Search for the cell housing the specified text and yield its [x, y] center coordinate. 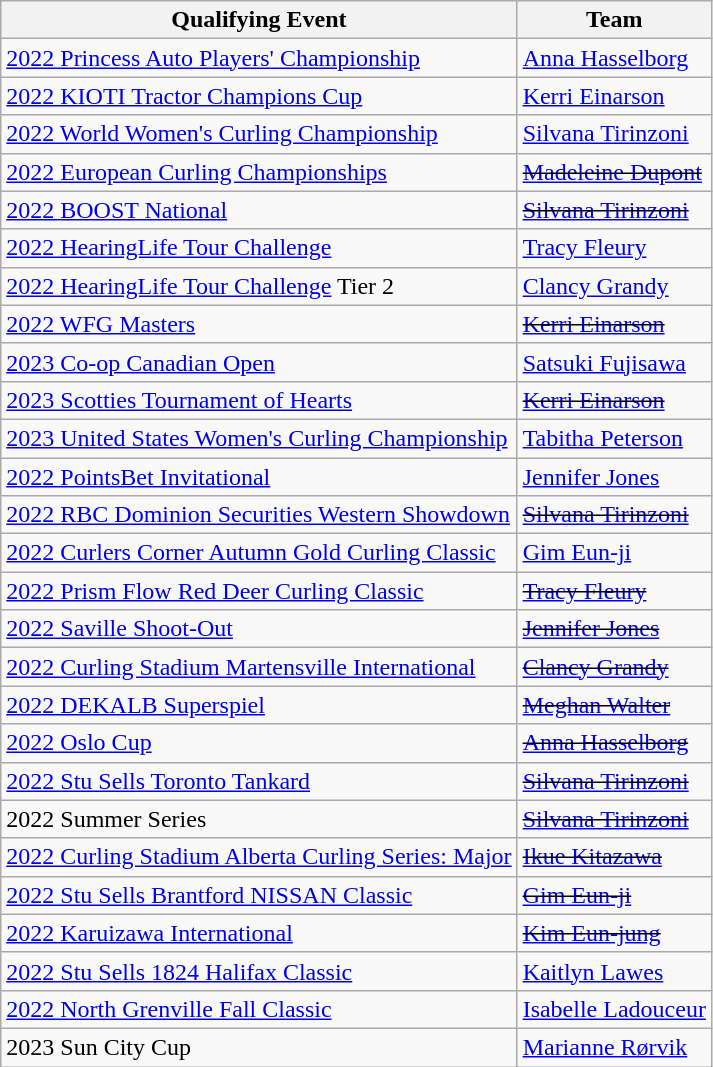
Madeleine Dupont [614, 172]
2022 Stu Sells 1824 Halifax Classic [259, 971]
2022 BOOST National [259, 210]
Ikue Kitazawa [614, 857]
Kaitlyn Lawes [614, 971]
2022 DEKALB Superspiel [259, 705]
2023 Co-op Canadian Open [259, 362]
2022 KIOTI Tractor Champions Cup [259, 96]
Meghan Walter [614, 705]
2022 North Grenville Fall Classic [259, 1009]
Qualifying Event [259, 20]
2022 Curlers Corner Autumn Gold Curling Classic [259, 553]
2022 Summer Series [259, 819]
2022 HearingLife Tour Challenge Tier 2 [259, 286]
2022 Curling Stadium Alberta Curling Series: Major [259, 857]
2022 European Curling Championships [259, 172]
2023 Sun City Cup [259, 1047]
2022 WFG Masters [259, 324]
2022 World Women's Curling Championship [259, 134]
2023 United States Women's Curling Championship [259, 438]
Kim Eun-jung [614, 933]
2022 Oslo Cup [259, 743]
Tabitha Peterson [614, 438]
2022 HearingLife Tour Challenge [259, 248]
2022 Curling Stadium Martensville International [259, 667]
Team [614, 20]
Satsuki Fujisawa [614, 362]
2022 PointsBet Invitational [259, 477]
Marianne Rørvik [614, 1047]
2022 Stu Sells Brantford NISSAN Classic [259, 895]
2022 RBC Dominion Securities Western Showdown [259, 515]
2022 Princess Auto Players' Championship [259, 58]
2022 Stu Sells Toronto Tankard [259, 781]
2023 Scotties Tournament of Hearts [259, 400]
Isabelle Ladouceur [614, 1009]
2022 Prism Flow Red Deer Curling Classic [259, 591]
2022 Saville Shoot-Out [259, 629]
2022 Karuizawa International [259, 933]
